Provide the (X, Y) coordinate of the cell's center where the given text is located.  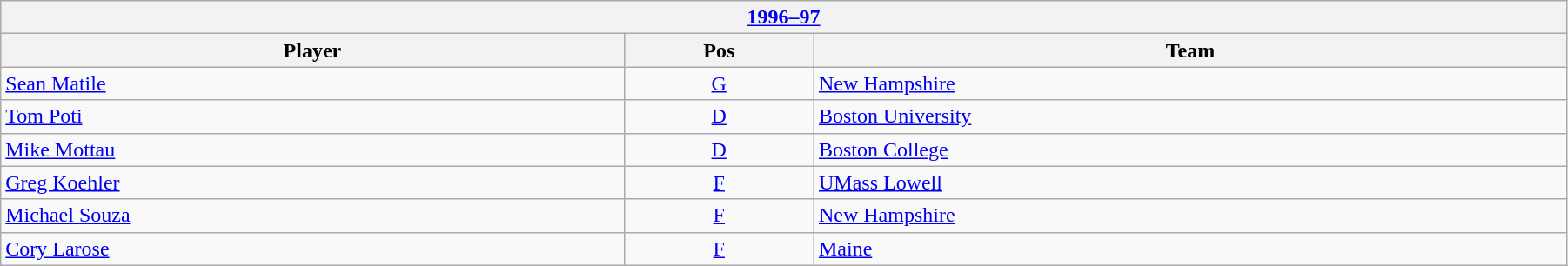
Tom Poti (312, 116)
Sean Matile (312, 83)
Maine (1190, 249)
Player (312, 50)
Pos (719, 50)
G (719, 83)
Greg Koehler (312, 183)
1996–97 (784, 17)
Team (1190, 50)
Boston College (1190, 150)
Mike Mottau (312, 150)
Michael Souza (312, 216)
Cory Larose (312, 249)
Boston University (1190, 116)
UMass Lowell (1190, 183)
